From the cell containing the given text, extract its center point as [x, y] coordinate. 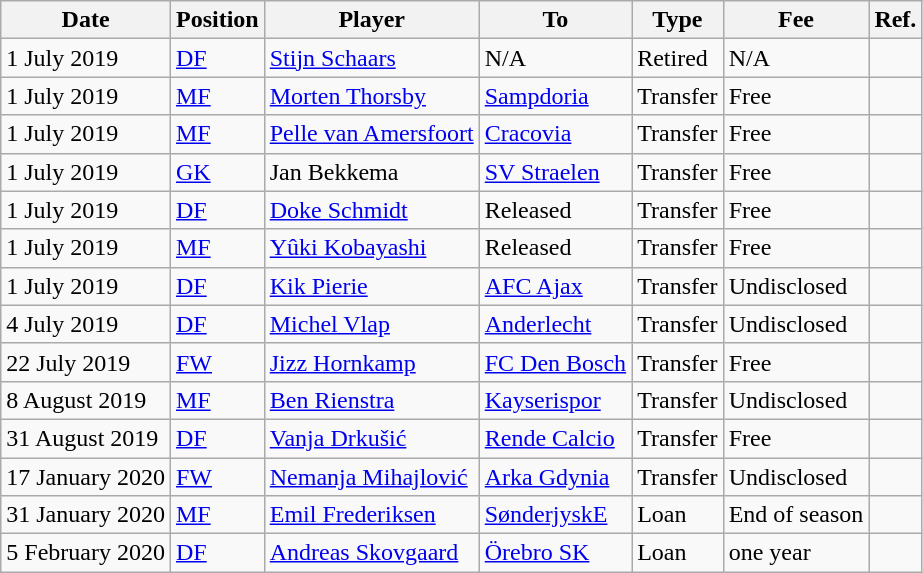
Retired [678, 58]
Morten Thorsby [372, 96]
31 August 2019 [86, 438]
SV Straelen [555, 172]
Arka Gdynia [555, 477]
Örebro SK [555, 553]
Sampdoria [555, 96]
8 August 2019 [86, 400]
Rende Calcio [555, 438]
22 July 2019 [86, 362]
Ben Rienstra [372, 400]
4 July 2019 [86, 324]
Date [86, 20]
Fee [796, 20]
Nemanja Mihajlović [372, 477]
Yûki Kobayashi [372, 248]
AFC Ajax [555, 286]
Ref. [896, 20]
GK [217, 172]
5 February 2020 [86, 553]
Vanja Drkušić [372, 438]
17 January 2020 [86, 477]
Michel Vlap [372, 324]
Stijn Schaars [372, 58]
FC Den Bosch [555, 362]
End of season [796, 515]
Anderlecht [555, 324]
SønderjyskE [555, 515]
one year [796, 553]
To [555, 20]
Andreas Skovgaard [372, 553]
Player [372, 20]
Emil Frederiksen [372, 515]
Position [217, 20]
Kayserispor [555, 400]
Kik Pierie [372, 286]
Cracovia [555, 134]
Type [678, 20]
31 January 2020 [86, 515]
Pelle van Amersfoort [372, 134]
Doke Schmidt [372, 210]
Jan Bekkema [372, 172]
Jizz Hornkamp [372, 362]
